From the cell containing the given text, extract its center point as [x, y] coordinate. 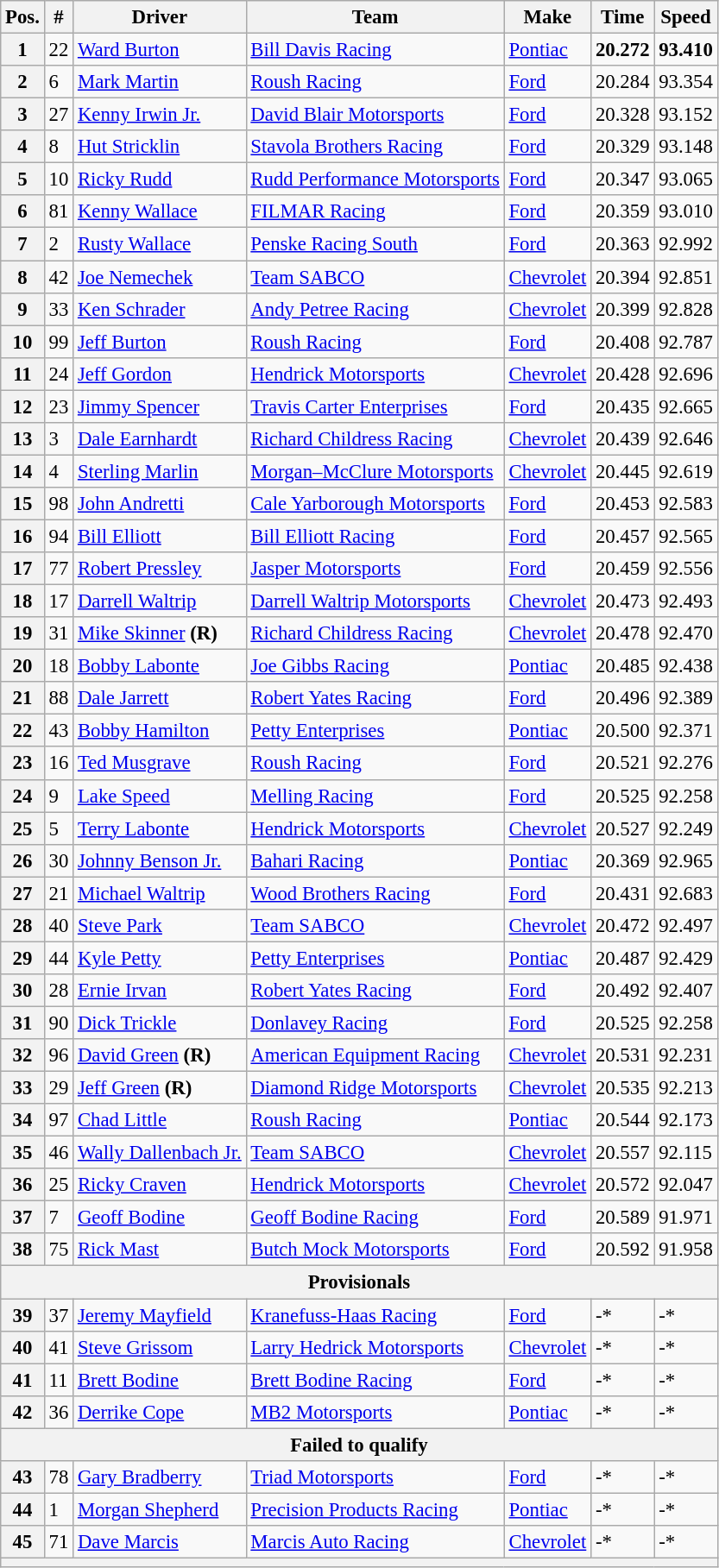
20.435 [623, 406]
Time [623, 17]
92.173 [685, 1120]
92.429 [685, 958]
Darrell Waltrip [160, 601]
Ken Schrader [160, 309]
20.572 [623, 1185]
Stavola Brothers Racing [375, 147]
20.557 [623, 1153]
92.470 [685, 633]
Morgan Shepherd [160, 1509]
Ricky Craven [160, 1185]
Jasper Motorsports [375, 569]
91.958 [685, 1250]
81 [59, 211]
77 [59, 569]
93.152 [685, 115]
David Blair Motorsports [375, 115]
20.445 [623, 471]
92.646 [685, 439]
15 [22, 504]
92.828 [685, 309]
26 [22, 860]
90 [59, 1023]
Morgan–McClure Motorsports [375, 471]
Donlavey Racing [375, 1023]
Melling Racing [375, 796]
20.527 [623, 828]
Driver [160, 17]
Ted Musgrave [160, 764]
MB2 Motorsports [375, 1412]
78 [59, 1477]
Precision Products Racing [375, 1509]
71 [59, 1542]
Geoff Bodine Racing [375, 1218]
97 [59, 1120]
Jeff Burton [160, 342]
20.544 [623, 1120]
20.394 [623, 277]
Cale Yarborough Motorsports [375, 504]
Steve Park [160, 926]
19 [22, 633]
Dave Marcis [160, 1542]
38 [22, 1250]
American Equipment Racing [375, 1055]
Dale Earnhardt [160, 439]
45 [22, 1542]
92.497 [685, 926]
20.431 [623, 893]
Jeff Green (R) [160, 1088]
92.276 [685, 764]
92.583 [685, 504]
Travis Carter Enterprises [375, 406]
Bill Elliott Racing [375, 536]
Larry Hedrick Motorsports [375, 1347]
93.010 [685, 211]
91.971 [685, 1218]
20.272 [623, 50]
20.439 [623, 439]
Rick Mast [160, 1250]
Kenny Irwin Jr. [160, 115]
Wood Brothers Racing [375, 893]
Jeff Gordon [160, 374]
20.500 [623, 731]
Make [547, 17]
20.329 [623, 147]
Brett Bodine [160, 1380]
Mark Martin [160, 82]
92.565 [685, 536]
Bobby Labonte [160, 666]
Dale Jarrett [160, 698]
93.065 [685, 179]
20.453 [623, 504]
# [59, 17]
92.438 [685, 666]
Steve Grissom [160, 1347]
Jeremy Mayfield [160, 1315]
FILMAR Racing [375, 211]
Andy Petree Racing [375, 309]
Hut Stricklin [160, 147]
92.851 [685, 277]
92.696 [685, 374]
94 [59, 536]
Jimmy Spencer [160, 406]
20.589 [623, 1218]
13 [22, 439]
Ricky Rudd [160, 179]
92.407 [685, 991]
Lake Speed [160, 796]
John Andretti [160, 504]
Derrike Cope [160, 1412]
20.347 [623, 179]
Speed [685, 17]
93.410 [685, 50]
98 [59, 504]
92.787 [685, 342]
Failed to qualify [359, 1445]
92.231 [685, 1055]
Sterling Marlin [160, 471]
Johnny Benson Jr. [160, 860]
Bill Davis Racing [375, 50]
20.284 [623, 82]
Terry Labonte [160, 828]
Kenny Wallace [160, 211]
20 [22, 666]
Wally Dallenbach Jr. [160, 1153]
20.457 [623, 536]
20.328 [623, 115]
Joe Nemechek [160, 277]
Robert Pressley [160, 569]
Bobby Hamilton [160, 731]
Pos. [22, 17]
92.965 [685, 860]
20.535 [623, 1088]
12 [22, 406]
20.428 [623, 374]
20.473 [623, 601]
Brett Bodine Racing [375, 1380]
20.485 [623, 666]
92.992 [685, 244]
20.487 [623, 958]
Kyle Petty [160, 958]
Penske Racing South [375, 244]
Kranefuss-Haas Racing [375, 1315]
92.619 [685, 471]
92.389 [685, 698]
92.493 [685, 601]
Mike Skinner (R) [160, 633]
46 [59, 1153]
Gary Bradberry [160, 1477]
20.399 [623, 309]
Marcis Auto Racing [375, 1542]
Chad Little [160, 1120]
Triad Motorsports [375, 1477]
20.359 [623, 211]
32 [22, 1055]
93.354 [685, 82]
88 [59, 698]
35 [22, 1153]
96 [59, 1055]
20.478 [623, 633]
39 [22, 1315]
92.047 [685, 1185]
92.556 [685, 569]
20.531 [623, 1055]
Ward Burton [160, 50]
34 [22, 1120]
David Green (R) [160, 1055]
Michael Waltrip [160, 893]
75 [59, 1250]
Bill Elliott [160, 536]
20.408 [623, 342]
Rudd Performance Motorsports [375, 179]
20.459 [623, 569]
92.371 [685, 731]
Rusty Wallace [160, 244]
Darrell Waltrip Motorsports [375, 601]
20.592 [623, 1250]
14 [22, 471]
Joe Gibbs Racing [375, 666]
92.213 [685, 1088]
20.363 [623, 244]
92.683 [685, 893]
Dick Trickle [160, 1023]
Butch Mock Motorsports [375, 1250]
99 [59, 342]
Diamond Ridge Motorsports [375, 1088]
20.496 [623, 698]
20.369 [623, 860]
Team [375, 17]
92.115 [685, 1153]
20.492 [623, 991]
Provisionals [359, 1282]
Bahari Racing [375, 860]
Ernie Irvan [160, 991]
Geoff Bodine [160, 1218]
92.249 [685, 828]
93.148 [685, 147]
20.521 [623, 764]
92.665 [685, 406]
20.472 [623, 926]
